For the text-containing cell, return its midpoint in (X, Y) coordinate format. 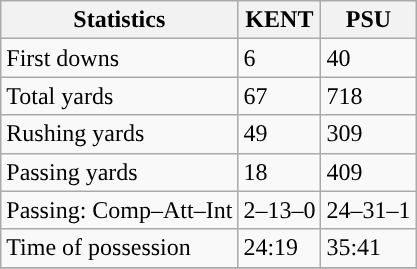
40 (368, 58)
6 (280, 58)
2–13–0 (280, 210)
Rushing yards (120, 134)
718 (368, 96)
67 (280, 96)
Total yards (120, 96)
Passing: Comp–Att–Int (120, 210)
24:19 (280, 248)
35:41 (368, 248)
Time of possession (120, 248)
309 (368, 134)
24–31–1 (368, 210)
First downs (120, 58)
KENT (280, 20)
18 (280, 172)
PSU (368, 20)
Passing yards (120, 172)
409 (368, 172)
Statistics (120, 20)
49 (280, 134)
